Locate the cell with the specified text and output its [x, y] center coordinate. 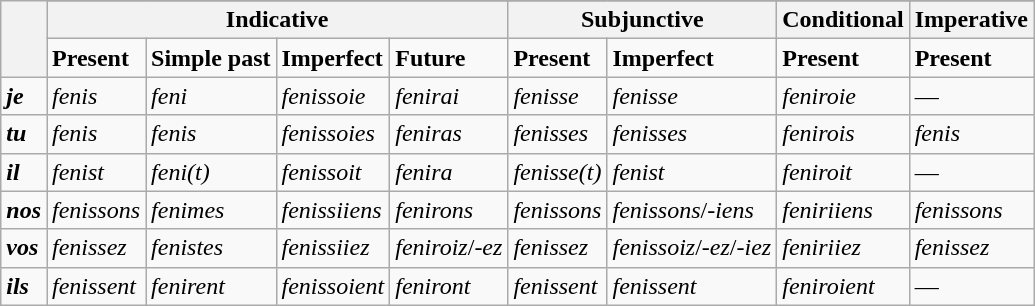
fenirois [843, 134]
tu [24, 134]
fenissoiz/-ez/-iez [692, 248]
Indicative [276, 20]
vos [24, 248]
fenirons [449, 210]
fenissoient [333, 286]
je [24, 96]
feniroie [843, 96]
feniriiez [843, 248]
feni [211, 96]
fenissiiez [333, 248]
fenirai [449, 96]
fenissiiens [333, 210]
Conditional [843, 20]
feniront [449, 286]
fenirent [211, 286]
feniriiens [843, 210]
Future [449, 58]
ils [24, 286]
fenira [449, 172]
feniroiz/-ez [449, 248]
fenissoie [333, 96]
Imperative [971, 20]
nos [24, 210]
feniroit [843, 172]
fenisse(t) [558, 172]
fenistes [211, 248]
fenissoit [333, 172]
il [24, 172]
Subjunctive [642, 20]
feniras [449, 134]
fenissons/-iens [692, 210]
fenissoies [333, 134]
fenimes [211, 210]
feniroient [843, 286]
feni(t) [211, 172]
Simple past [211, 58]
